For the text-containing cell, return its midpoint in (x, y) coordinate format. 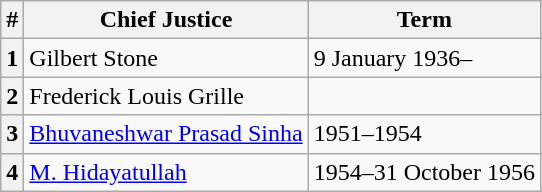
4 (12, 172)
1 (12, 58)
1954–31 October 1956 (424, 172)
Bhuvaneshwar Prasad Sinha (166, 134)
Term (424, 20)
9 January 1936– (424, 58)
1951–1954 (424, 134)
3 (12, 134)
Gilbert Stone (166, 58)
2 (12, 96)
# (12, 20)
Frederick Louis Grille (166, 96)
M. Hidayatullah (166, 172)
Chief Justice (166, 20)
